Return [x, y] of the center of cell containing provided text 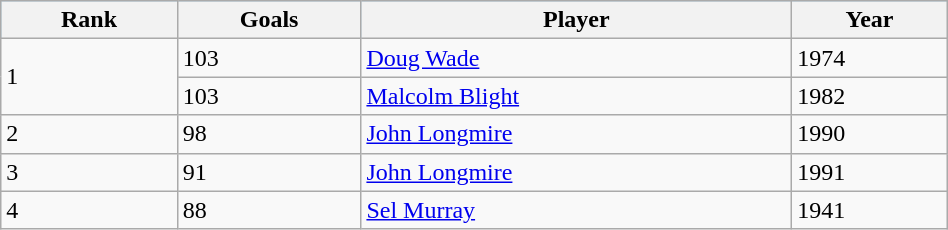
Rank [90, 20]
Year [870, 20]
98 [269, 134]
Sel Murray [576, 210]
Doug Wade [576, 58]
1991 [870, 172]
3 [90, 172]
4 [90, 210]
Goals [269, 20]
88 [269, 210]
91 [269, 172]
Malcolm Blight [576, 96]
Player [576, 20]
2 [90, 134]
1941 [870, 210]
1982 [870, 96]
1974 [870, 58]
1990 [870, 134]
1 [90, 77]
